Determine the (X, Y) coordinate at the center of the cell enclosing the given text.  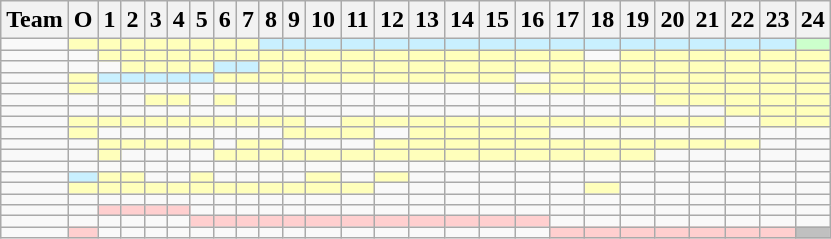
6 (224, 20)
16 (532, 20)
23 (778, 20)
18 (602, 20)
5 (202, 20)
20 (672, 20)
7 (248, 20)
2 (132, 20)
3 (156, 20)
24 (812, 20)
12 (392, 20)
14 (462, 20)
10 (324, 20)
13 (426, 20)
9 (294, 20)
8 (270, 20)
11 (358, 20)
15 (498, 20)
21 (708, 20)
22 (742, 20)
Team (35, 20)
O (83, 20)
1 (110, 20)
17 (568, 20)
19 (638, 20)
4 (178, 20)
